Output the (x, y) coordinate of the center of the cell containing the given text.  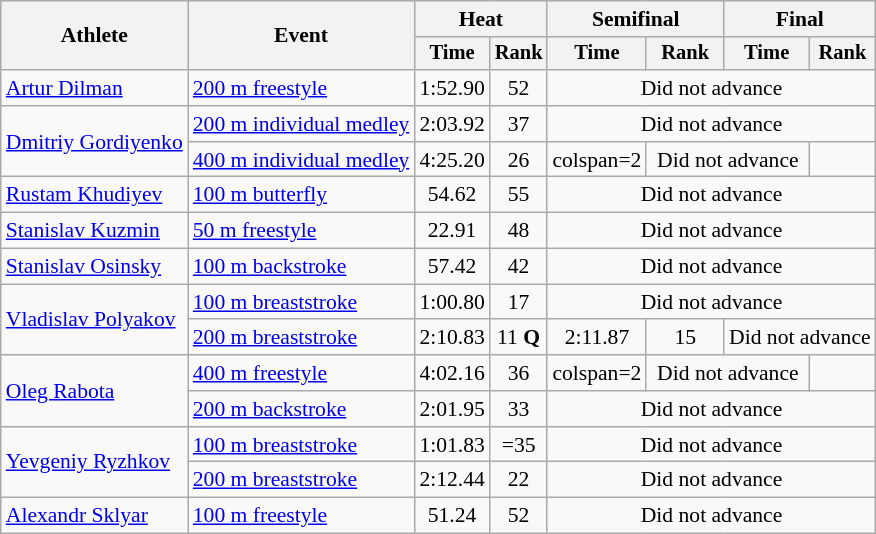
400 m individual medley (302, 160)
Final (800, 19)
51.24 (452, 516)
11 Q (519, 338)
2:03.92 (452, 124)
36 (519, 373)
55 (519, 195)
42 (519, 267)
100 m freestyle (302, 516)
Event (302, 36)
26 (519, 160)
2:11.87 (596, 338)
22 (519, 480)
200 m freestyle (302, 88)
Dmitriy Gordiyenko (94, 142)
200 m individual medley (302, 124)
4:25.20 (452, 160)
Heat (480, 19)
57.42 (452, 267)
2:01.95 (452, 409)
Semifinal (636, 19)
Yevgeniy Ryzhkov (94, 462)
50 m freestyle (302, 231)
Artur Dilman (94, 88)
2:12.44 (452, 480)
Athlete (94, 36)
2:10.83 (452, 338)
Stanislav Osinsky (94, 267)
Alexandr Sklyar (94, 516)
200 m backstroke (302, 409)
Stanislav Kuzmin (94, 231)
1:00.80 (452, 302)
100 m backstroke (302, 267)
Vladislav Polyakov (94, 320)
400 m freestyle (302, 373)
22.91 (452, 231)
33 (519, 409)
15 (685, 338)
100 m butterfly (302, 195)
1:52.90 (452, 88)
=35 (519, 445)
37 (519, 124)
54.62 (452, 195)
1:01.83 (452, 445)
17 (519, 302)
4:02.16 (452, 373)
Oleg Rabota (94, 390)
Rustam Khudiyev (94, 195)
48 (519, 231)
